For the text-containing cell, return its midpoint in [x, y] coordinate format. 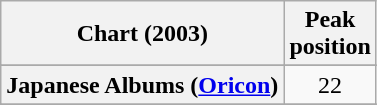
Chart (2003) [142, 34]
22 [330, 85]
Japanese Albums (Oricon) [142, 85]
Peakposition [330, 34]
